Provide the [x, y] coordinate of the cell's center where the given text is located.  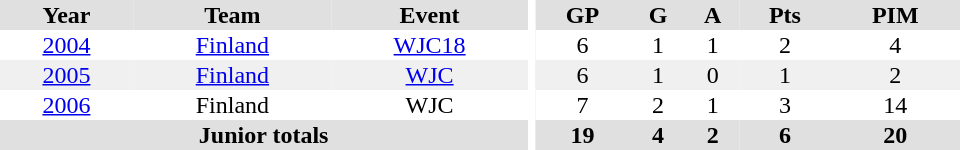
WJC18 [430, 45]
Event [430, 15]
Year [66, 15]
Pts [784, 15]
Junior totals [264, 135]
3 [784, 105]
Team [232, 15]
0 [712, 75]
A [712, 15]
14 [895, 105]
G [658, 15]
2006 [66, 105]
2005 [66, 75]
2004 [66, 45]
PIM [895, 15]
20 [895, 135]
7 [582, 105]
GP [582, 15]
19 [582, 135]
